Identify which cell holds the provided text, then report its [x, y] central coordinate. 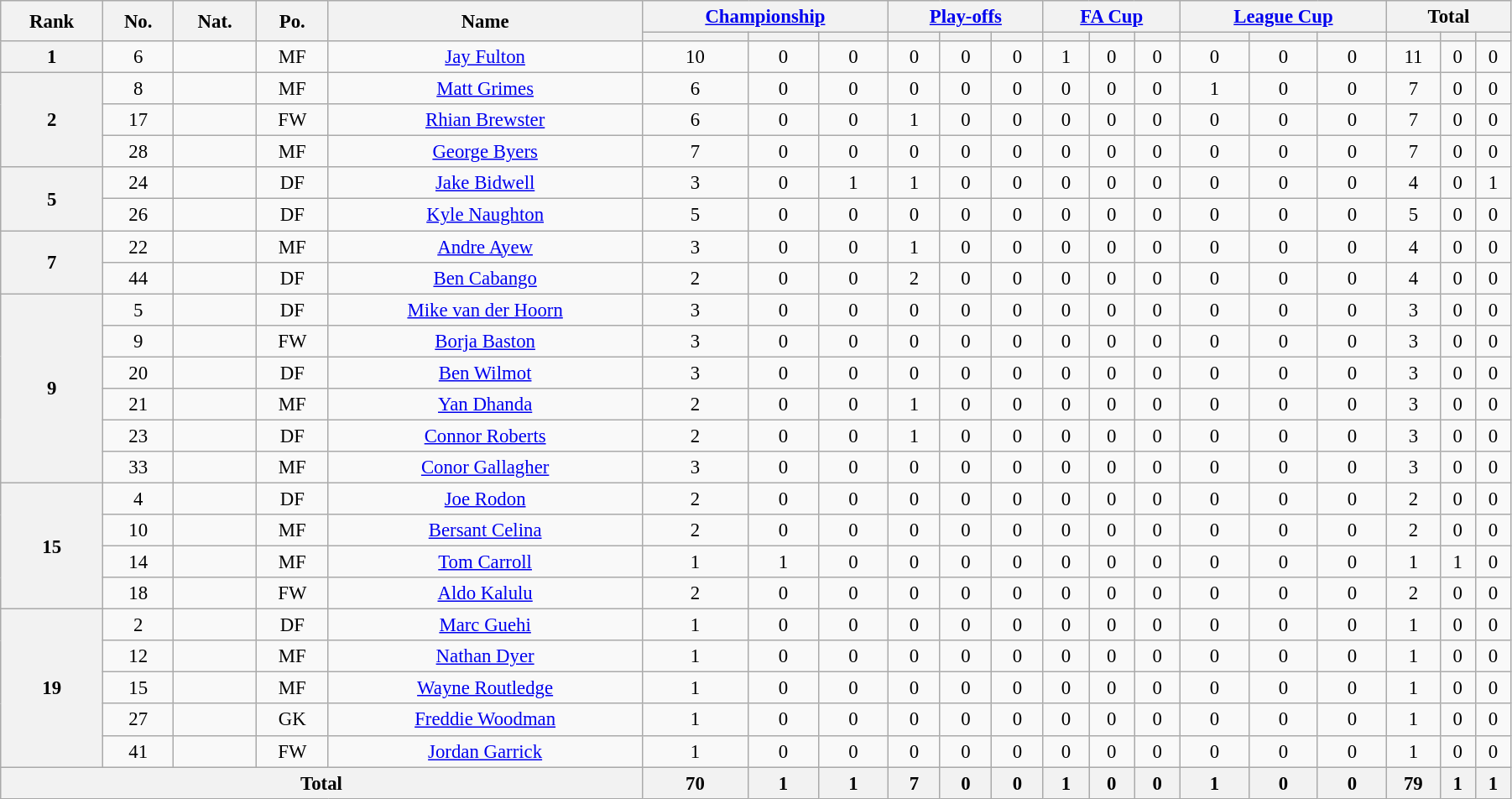
GK [292, 720]
Joe Rodon [485, 499]
No. [138, 21]
12 [138, 656]
Play-offs [967, 17]
Freddie Woodman [485, 720]
18 [138, 593]
Wayne Routledge [485, 688]
FA Cup [1111, 17]
Matt Grimes [485, 89]
79 [1414, 783]
League Cup [1283, 17]
Nat. [215, 21]
Nathan Dyer [485, 656]
Po. [292, 21]
Conor Gallagher [485, 467]
Rank [52, 21]
Yan Dhanda [485, 405]
27 [138, 720]
11 [1414, 57]
George Byers [485, 152]
Andre Ayew [485, 247]
70 [695, 783]
41 [138, 751]
Jay Fulton [485, 57]
26 [138, 215]
24 [138, 184]
Jordan Garrick [485, 751]
Aldo Kalulu [485, 593]
8 [138, 89]
33 [138, 467]
Rhian Brewster [485, 120]
44 [138, 278]
23 [138, 436]
21 [138, 405]
14 [138, 562]
Kyle Naughton [485, 215]
Bersant Celina [485, 530]
Mike van der Hoorn [485, 310]
28 [138, 152]
Marc Guehi [485, 625]
19 [52, 688]
20 [138, 373]
Ben Cabango [485, 278]
Name [485, 21]
Championship [765, 17]
Tom Carroll [485, 562]
Connor Roberts [485, 436]
22 [138, 247]
Borja Baston [485, 341]
17 [138, 120]
Jake Bidwell [485, 184]
Ben Wilmot [485, 373]
